Detect which cell encompasses the target text, then output its [x, y] center coordinate. 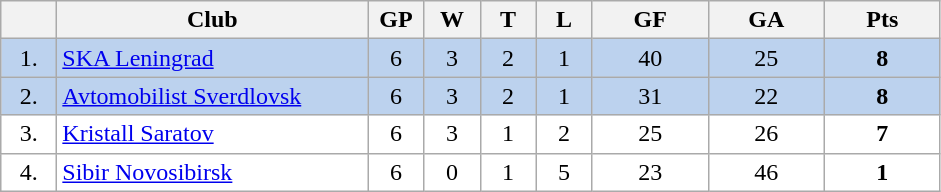
40 [650, 58]
W [452, 20]
22 [766, 96]
26 [766, 134]
31 [650, 96]
23 [650, 172]
SKA Leningrad [212, 58]
2. [29, 96]
Sibir Novosibirsk [212, 172]
L [564, 20]
Pts [882, 20]
4. [29, 172]
Kristall Saratov [212, 134]
T [508, 20]
Avtomobilist Sverdlovsk [212, 96]
5 [564, 172]
Club [212, 20]
0 [452, 172]
7 [882, 134]
1. [29, 58]
GA [766, 20]
3. [29, 134]
GF [650, 20]
46 [766, 172]
GP [396, 20]
